Scan for the cell matching the given text and deliver its (X, Y) coordinate at center. 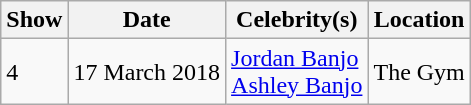
Celebrity(s) (297, 20)
4 (34, 72)
Location (419, 20)
Date (147, 20)
The Gym (419, 72)
Show (34, 20)
Jordan BanjoAshley Banjo (297, 72)
17 March 2018 (147, 72)
